Scan for the cell matching the given text and deliver its [X, Y] coordinate at center. 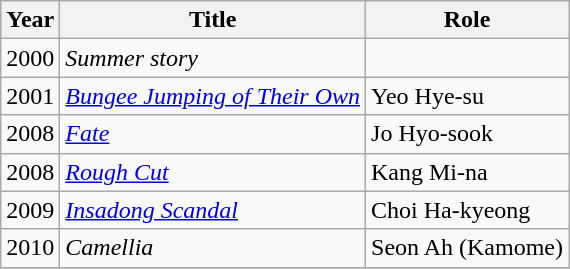
Fate [213, 134]
Insadong Scandal [213, 210]
Title [213, 20]
Bungee Jumping of Their Own [213, 96]
Summer story [213, 58]
Choi Ha-kyeong [468, 210]
Camellia [213, 248]
Jo Hyo-sook [468, 134]
Rough Cut [213, 172]
Role [468, 20]
2010 [30, 248]
2001 [30, 96]
2000 [30, 58]
Seon Ah (Kamome) [468, 248]
Yeo Hye-su [468, 96]
2009 [30, 210]
Kang Mi-na [468, 172]
Year [30, 20]
